Scan for the cell matching the given text and deliver its (x, y) coordinate at center. 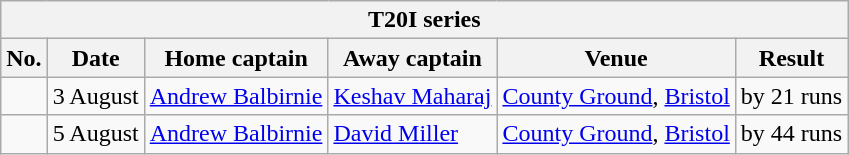
Result (791, 58)
Venue (616, 58)
5 August (96, 134)
Away captain (412, 58)
by 44 runs (791, 134)
3 August (96, 96)
T20I series (424, 20)
Keshav Maharaj (412, 96)
by 21 runs (791, 96)
David Miller (412, 134)
Home captain (236, 58)
Date (96, 58)
No. (24, 58)
